Extract the [X, Y] coordinate from the center of the cell holding the provided text.  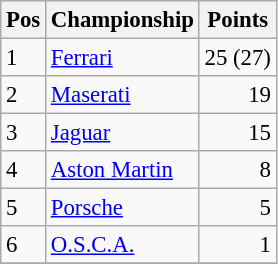
8 [238, 170]
Championship [123, 20]
Porsche [123, 208]
19 [238, 95]
25 (27) [238, 58]
Ferrari [123, 58]
2 [24, 95]
Aston Martin [123, 170]
15 [238, 133]
Maserati [123, 95]
O.S.C.A. [123, 245]
Pos [24, 20]
4 [24, 170]
3 [24, 133]
6 [24, 245]
Jaguar [123, 133]
Points [238, 20]
